Locate the cell with the specified text and output its (X, Y) center coordinate. 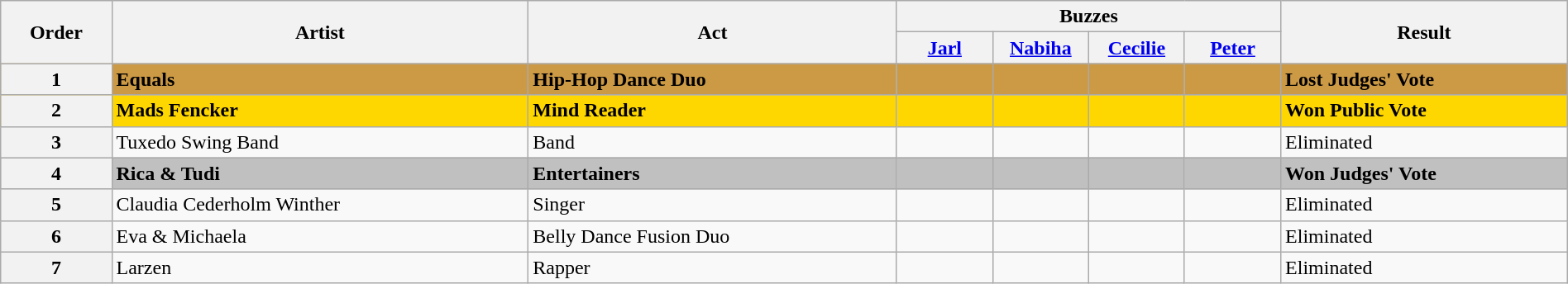
Mind Reader (713, 111)
Larzen (320, 267)
6 (56, 236)
4 (56, 173)
5 (56, 205)
Buzzes (1088, 17)
Order (56, 32)
Nabiha (1040, 48)
Act (713, 32)
Peter (1232, 48)
Hip-Hop Dance Duo (713, 79)
Claudia Cederholm Winther (320, 205)
Band (713, 142)
Won Public Vote (1424, 111)
Singer (713, 205)
Entertainers (713, 173)
Lost Judges' Vote (1424, 79)
Mads Fencker (320, 111)
Rica & Tudi (320, 173)
2 (56, 111)
Cecilie (1136, 48)
Eva & Michaela (320, 236)
Jarl (944, 48)
Belly Dance Fusion Duo (713, 236)
Won Judges' Vote (1424, 173)
Tuxedo Swing Band (320, 142)
Equals (320, 79)
1 (56, 79)
3 (56, 142)
Result (1424, 32)
Artist (320, 32)
7 (56, 267)
Rapper (713, 267)
